Search for the cell housing the specified text and yield its [X, Y] center coordinate. 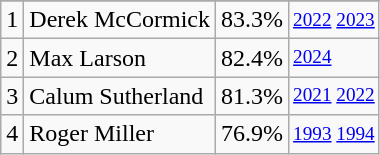
Calum Sutherland [120, 96]
Max Larson [120, 58]
83.3% [252, 20]
76.9% [252, 134]
1 [12, 20]
2022 2023 [334, 20]
1993 1994 [334, 134]
2021 2022 [334, 96]
3 [12, 96]
4 [12, 134]
Derek McCormick [120, 20]
82.4% [252, 58]
81.3% [252, 96]
Roger Miller [120, 134]
2 [12, 58]
2024 [334, 58]
